Detect which cell encompasses the target text, then output its [x, y] center coordinate. 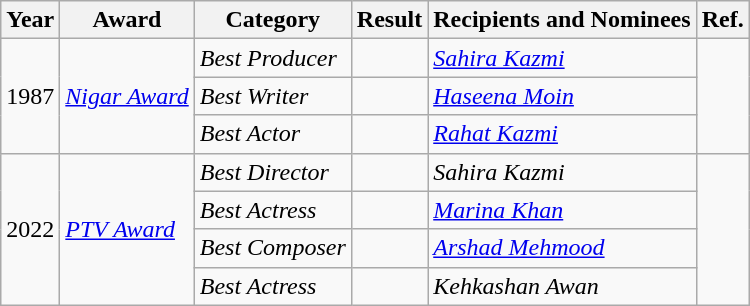
Haseena Moin [562, 96]
Award [127, 20]
Best Composer [272, 248]
Category [272, 20]
Nigar Award [127, 96]
Result [389, 20]
Kehkashan Awan [562, 286]
Best Actor [272, 134]
Best Producer [272, 58]
PTV Award [127, 229]
Recipients and Nominees [562, 20]
2022 [30, 229]
Best Director [272, 172]
Arshad Mehmood [562, 248]
Year [30, 20]
Rahat Kazmi [562, 134]
1987 [30, 96]
Marina Khan [562, 210]
Best Writer [272, 96]
Ref. [722, 20]
